Capture the cell that displays the provided text and extract its (X, Y) central coordinate. 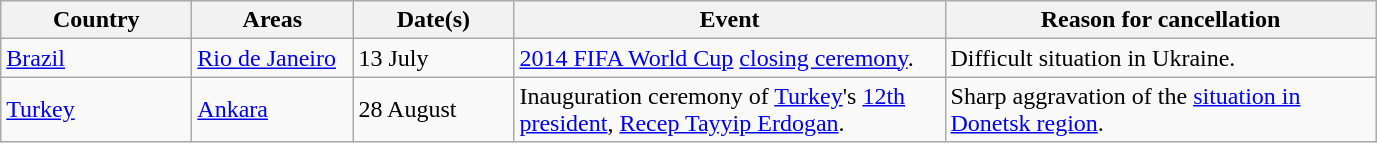
Inauguration ceremony of Turkey's 12th president, Recep Tayyip Erdogan. (730, 110)
Date(s) (434, 20)
Sharp aggravation of the situation in Donetsk region. (1160, 110)
Ankara (272, 110)
Areas (272, 20)
Reason for cancellation (1160, 20)
Rio de Janeiro (272, 58)
Difficult situation in Ukraine. (1160, 58)
28 August (434, 110)
Country (96, 20)
Turkey (96, 110)
Brazil (96, 58)
2014 FIFA World Cup closing ceremony. (730, 58)
Event (730, 20)
13 July (434, 58)
